Extract the [x, y] coordinate from the center of the cell holding the provided text.  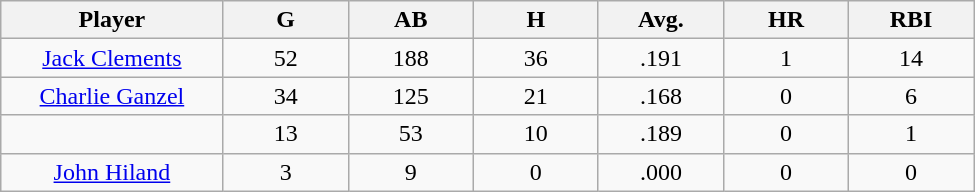
.000 [660, 172]
188 [410, 58]
HR [786, 20]
52 [286, 58]
John Hiland [112, 172]
Charlie Ganzel [112, 96]
21 [536, 96]
.189 [660, 134]
9 [410, 172]
Jack Clements [112, 58]
.191 [660, 58]
125 [410, 96]
AB [410, 20]
3 [286, 172]
G [286, 20]
34 [286, 96]
Avg. [660, 20]
RBI [912, 20]
13 [286, 134]
Player [112, 20]
53 [410, 134]
36 [536, 58]
10 [536, 134]
H [536, 20]
.168 [660, 96]
6 [912, 96]
14 [912, 58]
